Pinpoint the cell where the given text exists, returning its (x, y) midpoint coordinate. 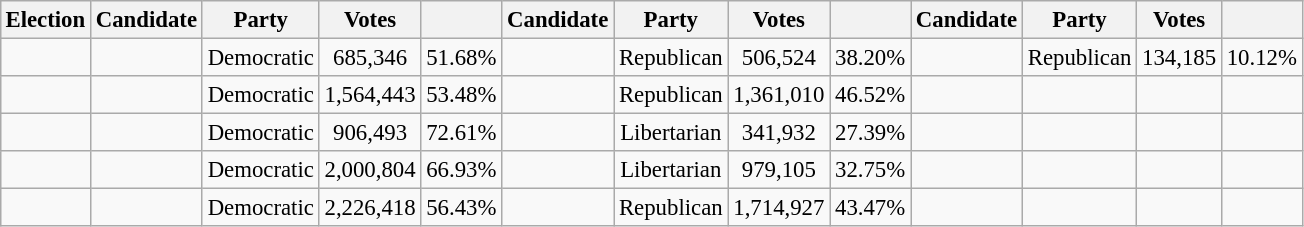
2,000,804 (370, 170)
906,493 (370, 133)
Election (45, 20)
43.47% (870, 208)
341,932 (779, 133)
1,361,010 (779, 95)
38.20% (870, 57)
27.39% (870, 133)
2,226,418 (370, 208)
979,105 (779, 170)
506,524 (779, 57)
66.93% (462, 170)
10.12% (1262, 57)
72.61% (462, 133)
51.68% (462, 57)
32.75% (870, 170)
53.48% (462, 95)
1,714,927 (779, 208)
1,564,443 (370, 95)
134,185 (1180, 57)
46.52% (870, 95)
685,346 (370, 57)
56.43% (462, 208)
